Extract the [X, Y] coordinate from the center of the cell holding the provided text.  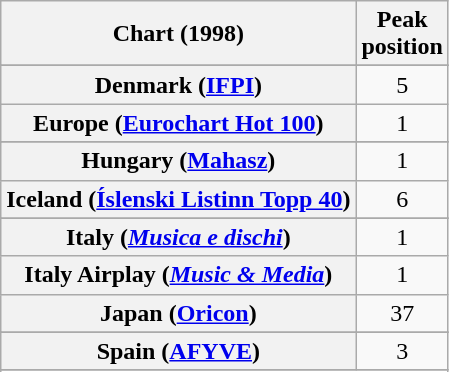
Hungary (Mahasz) [178, 161]
Peakposition [402, 34]
Denmark (IFPI) [178, 85]
Spain (AFYVE) [178, 351]
Italy (Musica e dischi) [178, 237]
5 [402, 85]
Iceland (Íslenski Listinn Topp 40) [178, 199]
Italy Airplay (Music & Media) [178, 275]
6 [402, 199]
37 [402, 313]
Chart (1998) [178, 34]
Japan (Oricon) [178, 313]
3 [402, 351]
Europe (Eurochart Hot 100) [178, 123]
